Search for the cell housing the specified text and yield its (x, y) center coordinate. 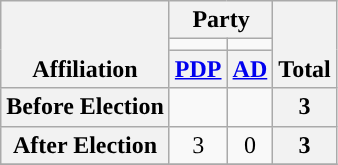
Party (220, 20)
Before Election (86, 107)
AD (250, 69)
Total (305, 44)
0 (250, 145)
PDP (198, 69)
After Election (86, 145)
Affiliation (86, 44)
